Scan for the cell matching the given text and deliver its (X, Y) coordinate at center. 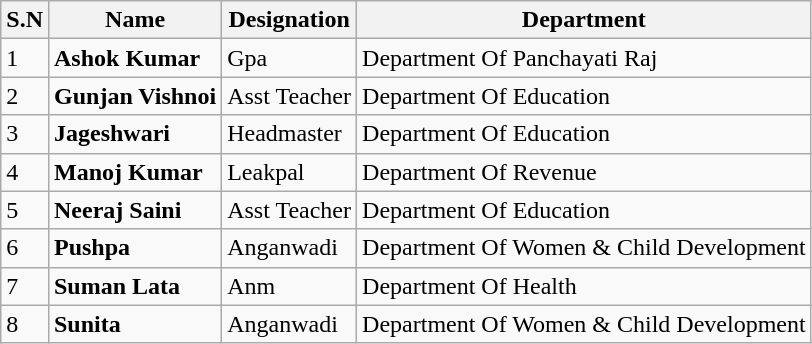
Designation (290, 20)
6 (25, 248)
Gpa (290, 58)
Department Of Panchayati Raj (584, 58)
4 (25, 172)
5 (25, 210)
Gunjan Vishnoi (134, 96)
8 (25, 324)
Headmaster (290, 134)
Sunita (134, 324)
Neeraj Saini (134, 210)
Pushpa (134, 248)
Department Of Revenue (584, 172)
Department (584, 20)
Anm (290, 286)
S.N (25, 20)
Jageshwari (134, 134)
Leakpal (290, 172)
7 (25, 286)
Department Of Health (584, 286)
3 (25, 134)
Suman Lata (134, 286)
1 (25, 58)
2 (25, 96)
Manoj Kumar (134, 172)
Name (134, 20)
Ashok Kumar (134, 58)
